Return the (x, y) coordinate for the center point of the cell that contains the specified text.  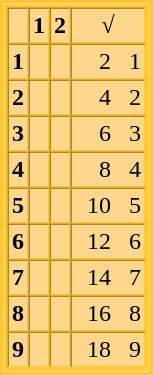
18 9 (108, 350)
14 7 (108, 278)
2 1 (108, 62)
4 2 (108, 98)
8 (18, 314)
√ (108, 26)
4 (18, 170)
9 (18, 350)
6 (18, 242)
7 (18, 278)
16 8 (108, 314)
8 4 (108, 170)
3 (18, 134)
5 (18, 206)
6 3 (108, 134)
12 6 (108, 242)
10 5 (108, 206)
